Identify which cell holds the provided text, then report its (X, Y) central coordinate. 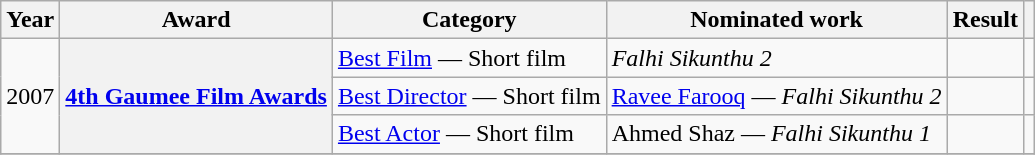
Ahmed Shaz — Falhi Sikunthu 1 (776, 134)
Falhi Sikunthu 2 (776, 58)
Nominated work (776, 20)
4th Gaumee Film Awards (196, 96)
Result (985, 20)
Category (469, 20)
Award (196, 20)
Best Director — Short film (469, 96)
2007 (30, 96)
Year (30, 20)
Best Film — Short film (469, 58)
Ravee Farooq — Falhi Sikunthu 2 (776, 96)
Best Actor — Short film (469, 134)
